Search for the cell housing the specified text and yield its [x, y] center coordinate. 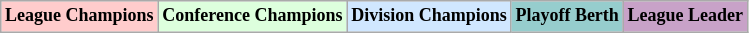
Division Champions [429, 16]
Conference Champions [252, 16]
Playoff Berth [567, 16]
League Champions [80, 16]
League Leader [685, 16]
